Scan for the cell matching the given text and deliver its (x, y) coordinate at center. 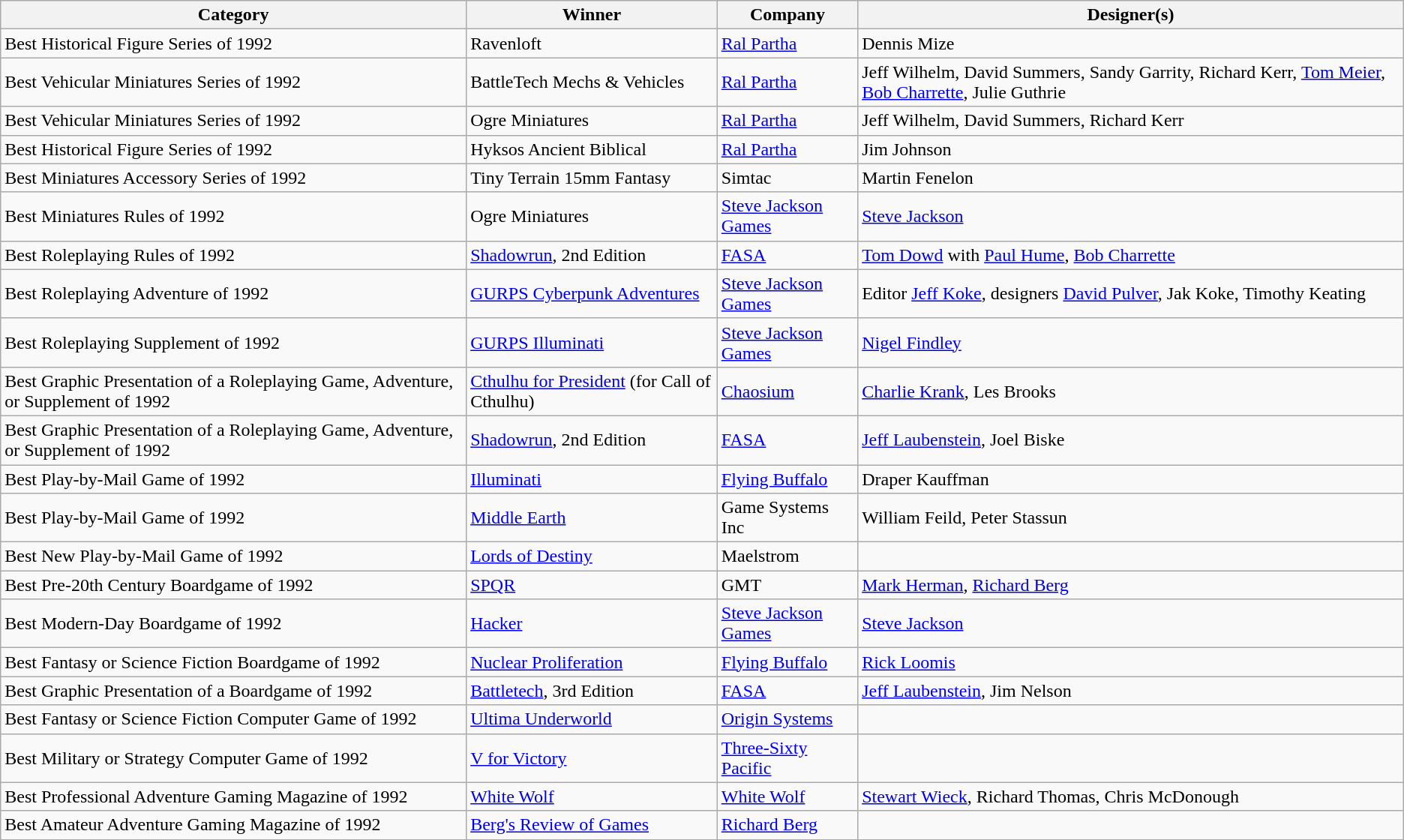
Best Graphic Presentation of a Boardgame of 1992 (234, 691)
BattleTech Mechs & Vehicles (592, 82)
Designer(s) (1131, 15)
Maelstrom (787, 556)
GURPS Illuminati (592, 342)
GMT (787, 585)
Middle Earth (592, 517)
Best Roleplaying Adventure of 1992 (234, 294)
Best Modern-Day Boardgame of 1992 (234, 624)
Best Fantasy or Science Fiction Computer Game of 1992 (234, 719)
V for Victory (592, 757)
GURPS Cyberpunk Adventures (592, 294)
Draper Kauffman (1131, 479)
Stewart Wieck, Richard Thomas, Chris McDonough (1131, 796)
Best Miniatures Accessory Series of 1992 (234, 178)
Ultima Underworld (592, 719)
Best Pre-20th Century Boardgame of 1992 (234, 585)
Lords of Destiny (592, 556)
Dennis Mize (1131, 43)
SPQR (592, 585)
Three-Sixty Pacific (787, 757)
Nuclear Proliferation (592, 662)
Simtac (787, 178)
Berg's Review of Games (592, 825)
Tiny Terrain 15mm Fantasy (592, 178)
Tom Dowd with Paul Hume, Bob Charrette (1131, 255)
Jeff Laubenstein, Joel Biske (1131, 439)
Mark Herman, Richard Berg (1131, 585)
Jim Johnson (1131, 149)
Best New Play-by-Mail Game of 1992 (234, 556)
Hyksos Ancient Biblical (592, 149)
Company (787, 15)
Jeff Laubenstein, Jim Nelson (1131, 691)
Origin Systems (787, 719)
Chaosium (787, 391)
Richard Berg (787, 825)
Winner (592, 15)
Charlie Krank, Les Brooks (1131, 391)
Editor Jeff Koke, designers David Pulver, Jak Koke, Timothy Keating (1131, 294)
Best Amateur Adventure Gaming Magazine of 1992 (234, 825)
Ravenloft (592, 43)
Category (234, 15)
Hacker (592, 624)
Battletech, 3rd Edition (592, 691)
Illuminati (592, 479)
Jeff Wilhelm, David Summers, Sandy Garrity, Richard Kerr, Tom Meier, Bob Charrette, Julie Guthrie (1131, 82)
Best Professional Adventure Gaming Magazine of 1992 (234, 796)
Best Roleplaying Rules of 1992 (234, 255)
Best Roleplaying Supplement of 1992 (234, 342)
William Feild, Peter Stassun (1131, 517)
Martin Fenelon (1131, 178)
Best Miniatures Rules of 1992 (234, 216)
Game Systems Inc (787, 517)
Rick Loomis (1131, 662)
Best Fantasy or Science Fiction Boardgame of 1992 (234, 662)
Nigel Findley (1131, 342)
Cthulhu for President (for Call of Cthulhu) (592, 391)
Jeff Wilhelm, David Summers, Richard Kerr (1131, 121)
Best Military or Strategy Computer Game of 1992 (234, 757)
